Return the [X, Y] coordinate for the center point of the cell that contains the specified text.  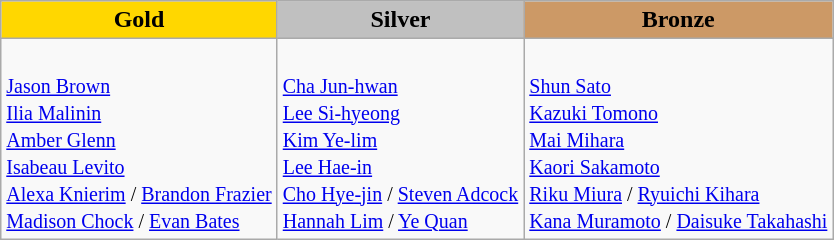
Shun SatoKazuki TomonoMai MiharaKaori SakamotoRiku Miura / Ryuichi KiharaKana Muramoto / Daisuke Takahashi [678, 139]
Cha Jun-hwanLee Si-hyeongKim Ye-limLee Hae-inCho Hye-jin / Steven AdcockHannah Lim / Ye Quan [400, 139]
Gold [139, 20]
Bronze [678, 20]
Jason BrownIlia MalininAmber GlennIsabeau LevitoAlexa Knierim / Brandon FrazierMadison Chock / Evan Bates [139, 139]
Silver [400, 20]
